Output the (x, y) coordinate of the center of the cell containing the given text.  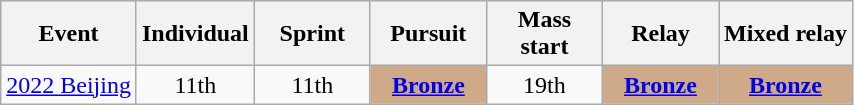
Mixed relay (786, 34)
Pursuit (428, 34)
Sprint (312, 34)
Relay (660, 34)
Event (69, 34)
Individual (195, 34)
Mass start (544, 34)
2022 Beijing (69, 85)
19th (544, 85)
